From the cell containing the given text, extract its center point as [x, y] coordinate. 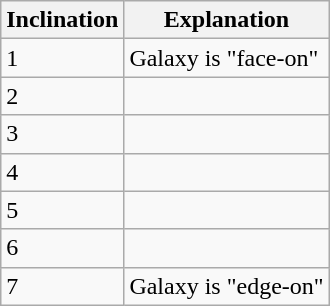
5 [62, 210]
Galaxy is "edge-on" [226, 286]
Explanation [226, 20]
Inclination [62, 20]
2 [62, 96]
1 [62, 58]
Galaxy is "face-on" [226, 58]
3 [62, 134]
7 [62, 286]
4 [62, 172]
6 [62, 248]
